Determine the [X, Y] coordinate at the center of the cell enclosing the given text.  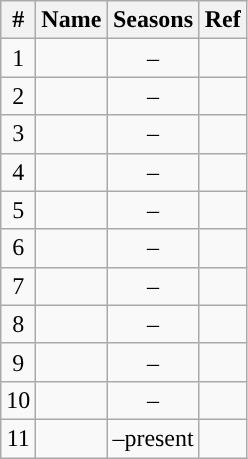
10 [18, 400]
Name [72, 20]
6 [18, 248]
7 [18, 286]
8 [18, 324]
Ref [222, 20]
–present [153, 438]
11 [18, 438]
5 [18, 210]
4 [18, 172]
1 [18, 58]
3 [18, 134]
# [18, 20]
Seasons [153, 20]
9 [18, 362]
2 [18, 96]
